Identify which cell holds the provided text, then report its (X, Y) central coordinate. 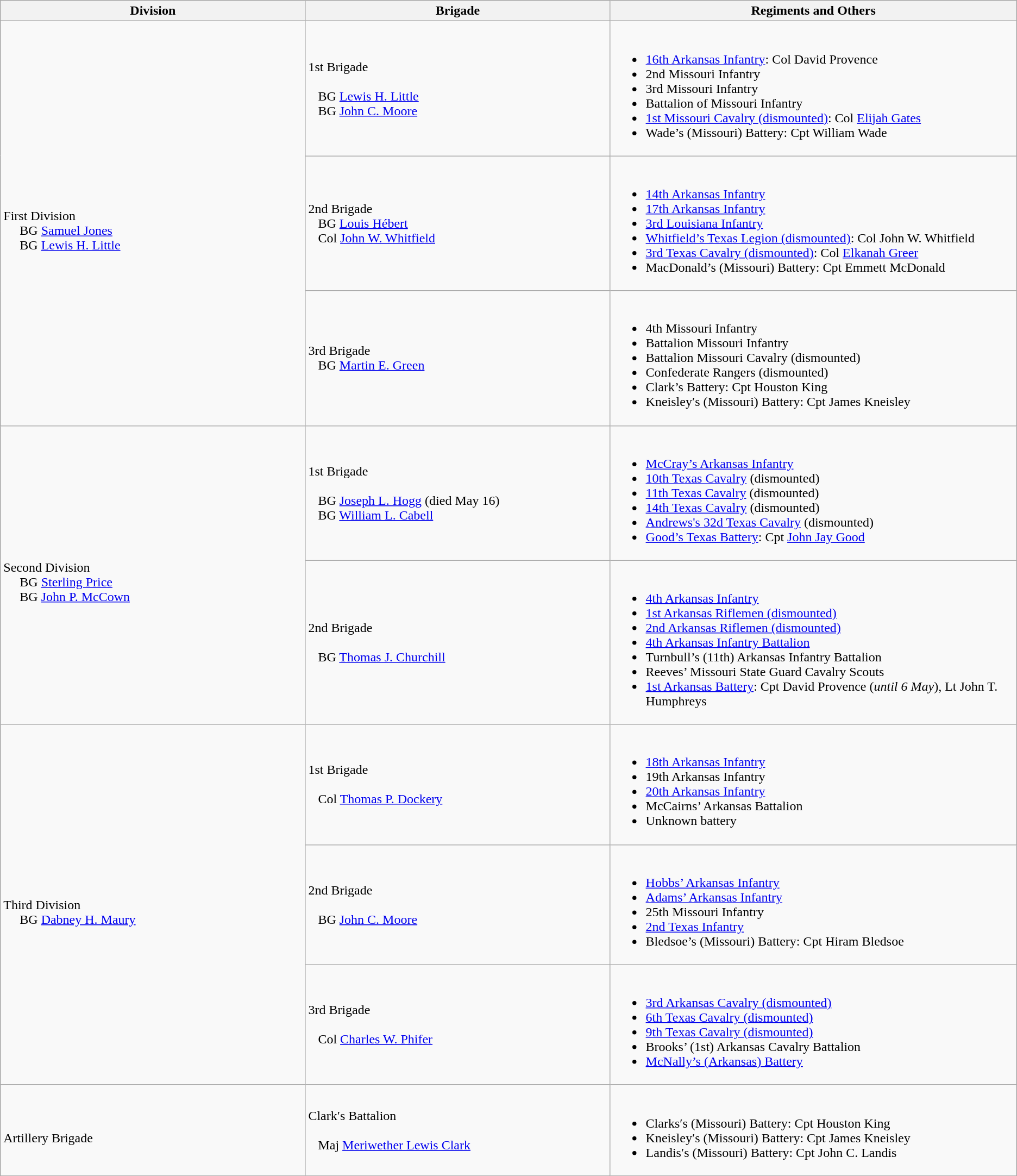
Third Division BG Dabney H. Maury (153, 904)
18th Arkansas Infantry19th Arkansas Infantry20th Arkansas InfantryMcCairns’ Arkansas BattalionUnknown battery (813, 785)
1st Brigade BG Joseph L. Hogg (died May 16) BG William L. Cabell (457, 493)
Clark′s Battalion Maj Meriwether Lewis Clark (457, 1130)
1st Brigade Col Thomas P. Dockery (457, 785)
2nd Brigade BG Louis Hébert Col John W. Whitfield (457, 223)
Clarks′s (Missouri) Battery: Cpt Houston KingKneisley′s (Missouri) Battery: Cpt James KneisleyLandis′s (Missouri) Battery: Cpt John C. Landis (813, 1130)
Brigade (457, 11)
Second Division BG Sterling Price BG John P. McCown (153, 575)
Hobbs’ Arkansas InfantryAdams’ Arkansas Infantry25th Missouri Infantry2nd Texas InfantryBledsoe’s (Missouri) Battery: Cpt Hiram Bledsoe (813, 904)
2nd Brigade BG John C. Moore (457, 904)
3rd Brigade Col Charles W. Phifer (457, 1025)
First Division BG Samuel Jones BG Lewis H. Little (153, 223)
Division (153, 11)
Artillery Brigade (153, 1130)
2nd Brigade BG Thomas J. Churchill (457, 642)
Regiments and Others (813, 11)
3rd Brigade BG Martin E. Green (457, 358)
1st Brigade BG Lewis H. Little BG John C. Moore (457, 89)
